From the cell containing the given text, extract its center point as [x, y] coordinate. 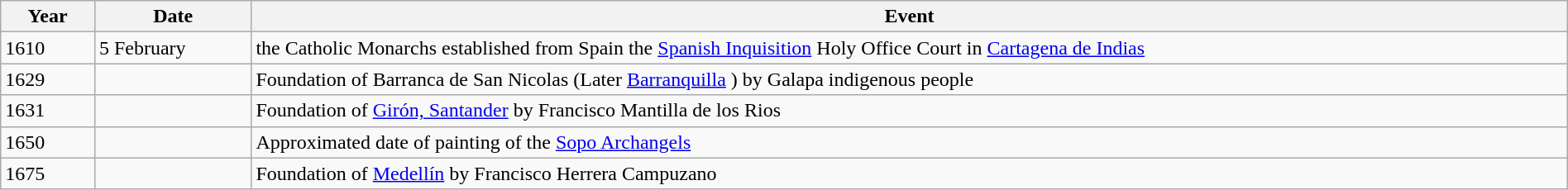
1631 [48, 111]
Date [172, 17]
Foundation of Barranca de San Nicolas (Later Barranquilla ) by Galapa indigenous people [910, 79]
1650 [48, 142]
the Catholic Monarchs established from Spain the Spanish Inquisition Holy Office Court in Cartagena de Indias [910, 48]
1675 [48, 173]
Foundation of Medellín by Francisco Herrera Campuzano [910, 173]
1610 [48, 48]
Event [910, 17]
5 February [172, 48]
1629 [48, 79]
Year [48, 17]
Approximated date of painting of the Sopo Archangels [910, 142]
Foundation of Girón, Santander by Francisco Mantilla de los Rios [910, 111]
